Return the (X, Y) coordinate for the center point of the cell that contains the specified text.  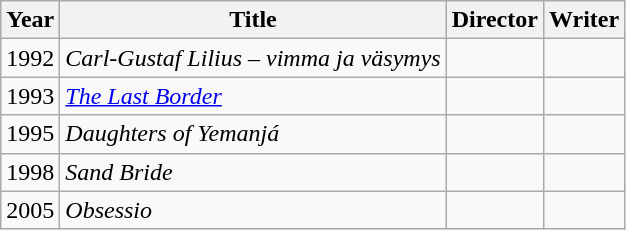
Carl-Gustaf Lilius – vimma ja väsymys (253, 58)
Director (494, 20)
1998 (30, 172)
2005 (30, 210)
Title (253, 20)
Daughters of Yemanjá (253, 134)
The Last Border (253, 96)
1993 (30, 96)
Writer (584, 20)
Year (30, 20)
Sand Bride (253, 172)
1992 (30, 58)
1995 (30, 134)
Obsessio (253, 210)
